Identify which cell holds the provided text, then report its [x, y] central coordinate. 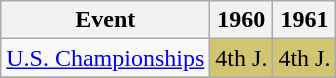
U.S. Championships [106, 58]
Event [106, 20]
1961 [304, 20]
1960 [242, 20]
